Identify which cell holds the provided text, then report its (X, Y) central coordinate. 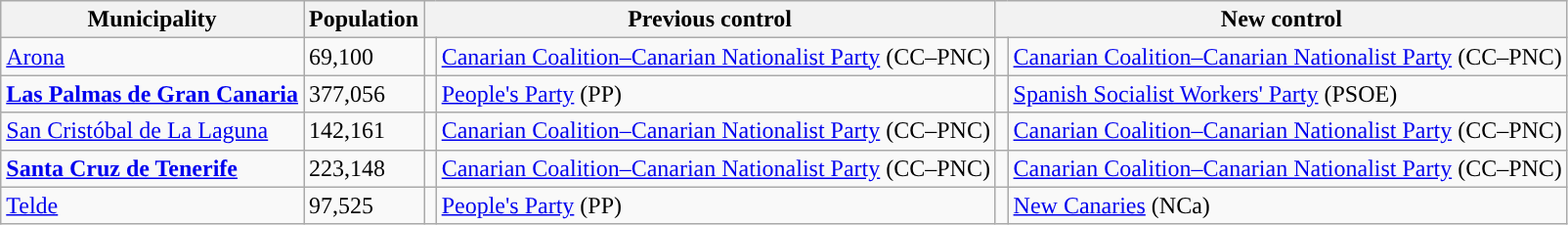
Las Palmas de Gran Canaria (152, 94)
Population (364, 20)
97,525 (364, 205)
San Cristóbal de La Laguna (152, 131)
Municipality (152, 20)
142,161 (364, 131)
69,100 (364, 57)
Arona (152, 57)
223,148 (364, 168)
Spanish Socialist Workers' Party (PSOE) (1287, 94)
New Canaries (NCa) (1287, 205)
Telde (152, 205)
Santa Cruz de Tenerife (152, 168)
New control (1281, 20)
Previous control (710, 20)
377,056 (364, 94)
